For the text-containing cell, return its midpoint in (X, Y) coordinate format. 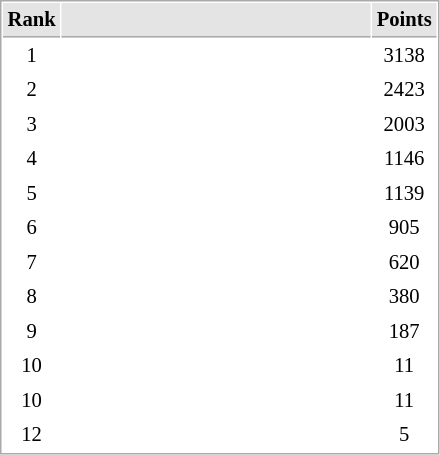
187 (404, 332)
905 (404, 228)
Points (404, 20)
7 (32, 262)
4 (32, 158)
380 (404, 296)
1 (32, 56)
6 (32, 228)
2423 (404, 90)
3138 (404, 56)
620 (404, 262)
1139 (404, 194)
8 (32, 296)
9 (32, 332)
2 (32, 90)
2003 (404, 124)
3 (32, 124)
12 (32, 434)
1146 (404, 158)
Rank (32, 20)
